Capture the cell that displays the provided text and extract its [x, y] central coordinate. 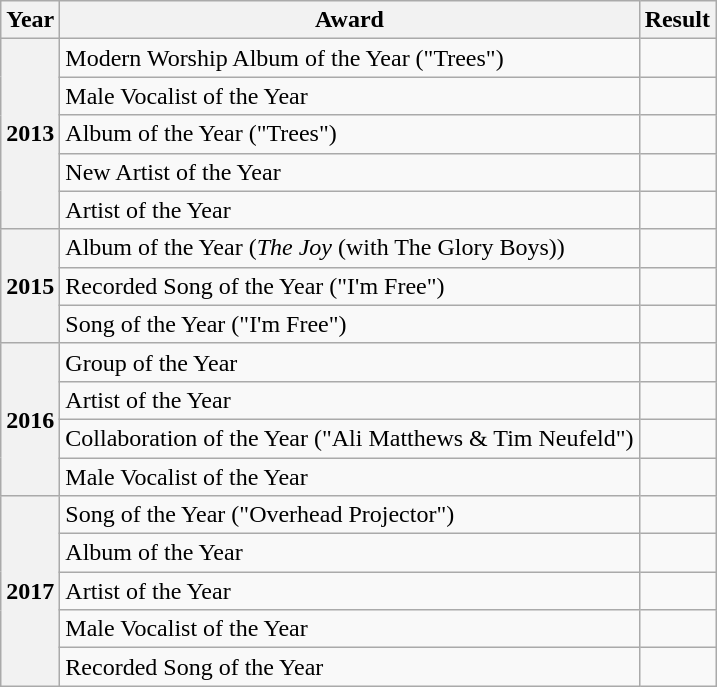
Recorded Song of the Year ("I'm Free") [350, 286]
Recorded Song of the Year [350, 667]
Song of the Year ("Overhead Projector") [350, 515]
Modern Worship Album of the Year ("Trees") [350, 58]
Result [677, 20]
Album of the Year (The Joy (with The Glory Boys)) [350, 248]
Collaboration of the Year ("Ali Matthews & Tim Neufeld") [350, 438]
Song of the Year ("I'm Free") [350, 324]
Award [350, 20]
Album of the Year [350, 553]
2013 [30, 134]
2016 [30, 419]
Group of the Year [350, 362]
2017 [30, 591]
2015 [30, 286]
New Artist of the Year [350, 172]
Album of the Year ("Trees") [350, 134]
Year [30, 20]
